For the text-containing cell, return its midpoint in (x, y) coordinate format. 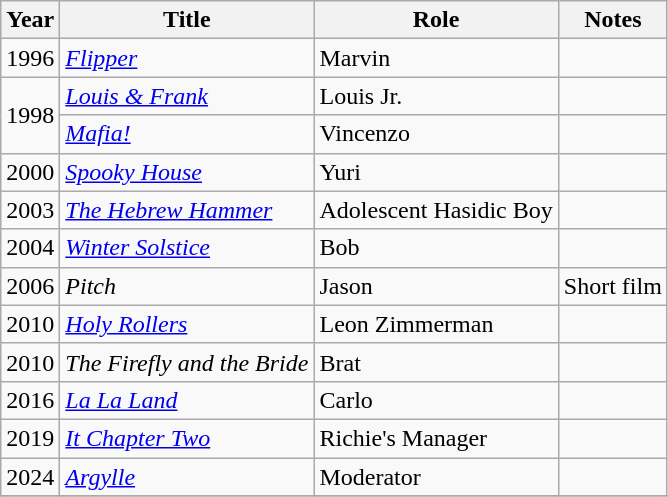
2004 (30, 248)
Bob (436, 248)
La La Land (187, 400)
It Chapter Two (187, 438)
Moderator (436, 477)
Notes (612, 20)
Marvin (436, 58)
Argylle (187, 477)
Mafia! (187, 134)
Richie's Manager (436, 438)
Leon Zimmerman (436, 324)
Brat (436, 362)
2024 (30, 477)
1998 (30, 115)
Adolescent Hasidic Boy (436, 210)
Role (436, 20)
Winter Solstice (187, 248)
2003 (30, 210)
The Firefly and the Bride (187, 362)
Pitch (187, 286)
Louis Jr. (436, 96)
2000 (30, 172)
Vincenzo (436, 134)
Louis & Frank (187, 96)
Flipper (187, 58)
1996 (30, 58)
Yuri (436, 172)
Holy Rollers (187, 324)
Spooky House (187, 172)
Carlo (436, 400)
2019 (30, 438)
Short film (612, 286)
Year (30, 20)
Title (187, 20)
Jason (436, 286)
2016 (30, 400)
2006 (30, 286)
The Hebrew Hammer (187, 210)
